Return the (x, y) coordinate for the center point of the cell that contains the specified text.  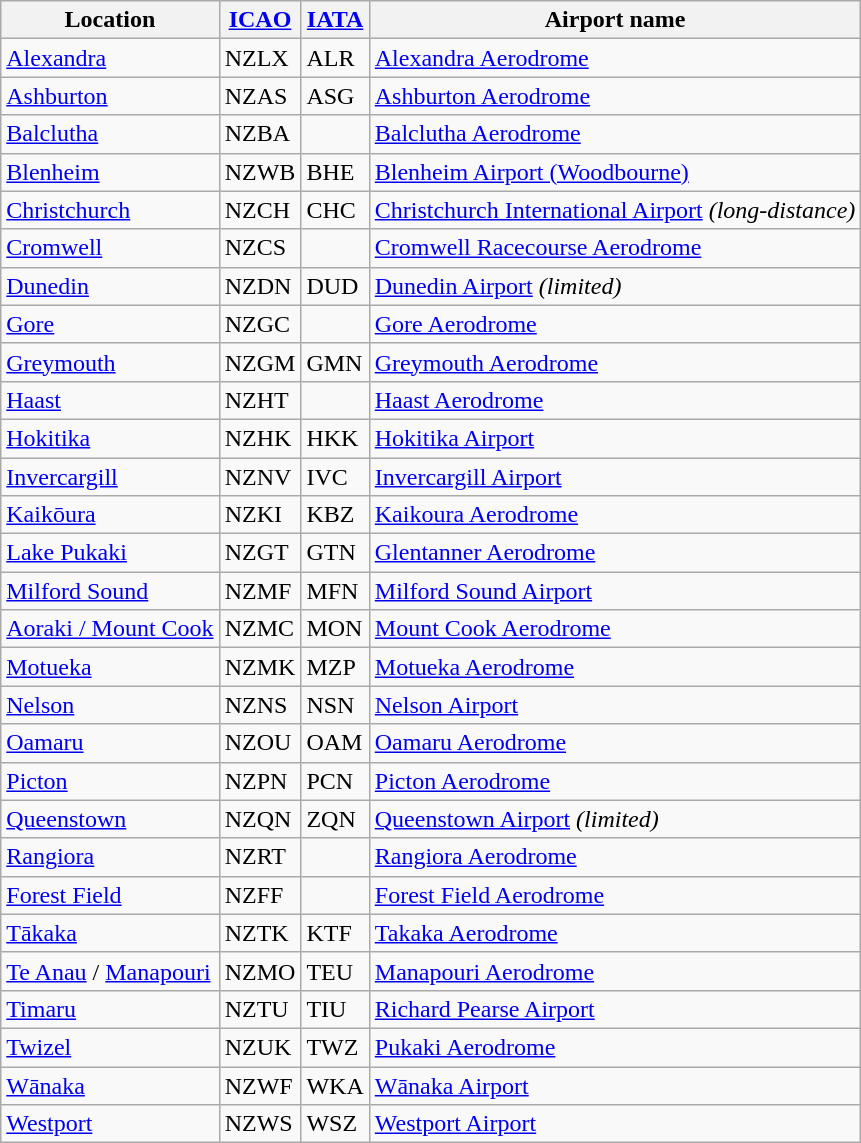
WKA (335, 1085)
Motueka (110, 667)
NZNV (260, 477)
Christchurch (110, 210)
IATA (335, 20)
Aoraki / Mount Cook (110, 629)
Alexandra (110, 58)
OAM (335, 743)
Airport name (615, 20)
Invercargill (110, 477)
Queenstown (110, 819)
NSN (335, 705)
Milford Sound Airport (615, 591)
NZLX (260, 58)
Greymouth Aerodrome (615, 362)
NZOU (260, 743)
Pukaki Aerodrome (615, 1047)
NZMF (260, 591)
CHC (335, 210)
NZGT (260, 553)
BHE (335, 172)
ALR (335, 58)
PCN (335, 781)
Ashburton Aerodrome (615, 96)
Forest Field Aerodrome (615, 895)
NZUK (260, 1047)
DUD (335, 286)
Nelson (110, 705)
Westport (110, 1124)
NZHT (260, 400)
Glentanner Aerodrome (615, 553)
GMN (335, 362)
Dunedin Airport (limited) (615, 286)
Hokitika (110, 438)
Wānaka (110, 1085)
Forest Field (110, 895)
NZRT (260, 857)
Takaka Aerodrome (615, 933)
WSZ (335, 1124)
TWZ (335, 1047)
Mount Cook Aerodrome (615, 629)
Kaikoura Aerodrome (615, 515)
Westport Airport (615, 1124)
Kaikōura (110, 515)
ASG (335, 96)
Location (110, 20)
NZKI (260, 515)
Oamaru (110, 743)
Twizel (110, 1047)
Hokitika Airport (615, 438)
NZGC (260, 324)
NZHK (260, 438)
Rangiora Aerodrome (615, 857)
Cromwell Racecourse Aerodrome (615, 248)
Timaru (110, 1009)
NZTU (260, 1009)
NZPN (260, 781)
NZQN (260, 819)
Balclutha Aerodrome (615, 134)
NZDN (260, 286)
Blenheim Airport (Woodbourne) (615, 172)
Cromwell (110, 248)
Motueka Aerodrome (615, 667)
NZTK (260, 933)
Lake Pukaki (110, 553)
MON (335, 629)
NZGM (260, 362)
NZWF (260, 1085)
Oamaru Aerodrome (615, 743)
NZMC (260, 629)
Richard Pearse Airport (615, 1009)
TIU (335, 1009)
Gore Aerodrome (615, 324)
Haast (110, 400)
Gore (110, 324)
Haast Aerodrome (615, 400)
Tākaka (110, 933)
IVC (335, 477)
ZQN (335, 819)
Greymouth (110, 362)
Invercargill Airport (615, 477)
Te Anau / Manapouri (110, 971)
NZNS (260, 705)
NZWB (260, 172)
Picton (110, 781)
Ashburton (110, 96)
NZWS (260, 1124)
GTN (335, 553)
Blenheim (110, 172)
Manapouri Aerodrome (615, 971)
Christchurch International Airport (long-distance) (615, 210)
NZFF (260, 895)
Queenstown Airport (limited) (615, 819)
KBZ (335, 515)
Wānaka Airport (615, 1085)
Dunedin (110, 286)
NZMO (260, 971)
NZAS (260, 96)
HKK (335, 438)
Milford Sound (110, 591)
MFN (335, 591)
NZMK (260, 667)
ICAO (260, 20)
MZP (335, 667)
TEU (335, 971)
NZCH (260, 210)
NZBA (260, 134)
Nelson Airport (615, 705)
Rangiora (110, 857)
NZCS (260, 248)
Picton Aerodrome (615, 781)
KTF (335, 933)
Balclutha (110, 134)
Alexandra Aerodrome (615, 58)
